Search for the cell housing the specified text and yield its [x, y] center coordinate. 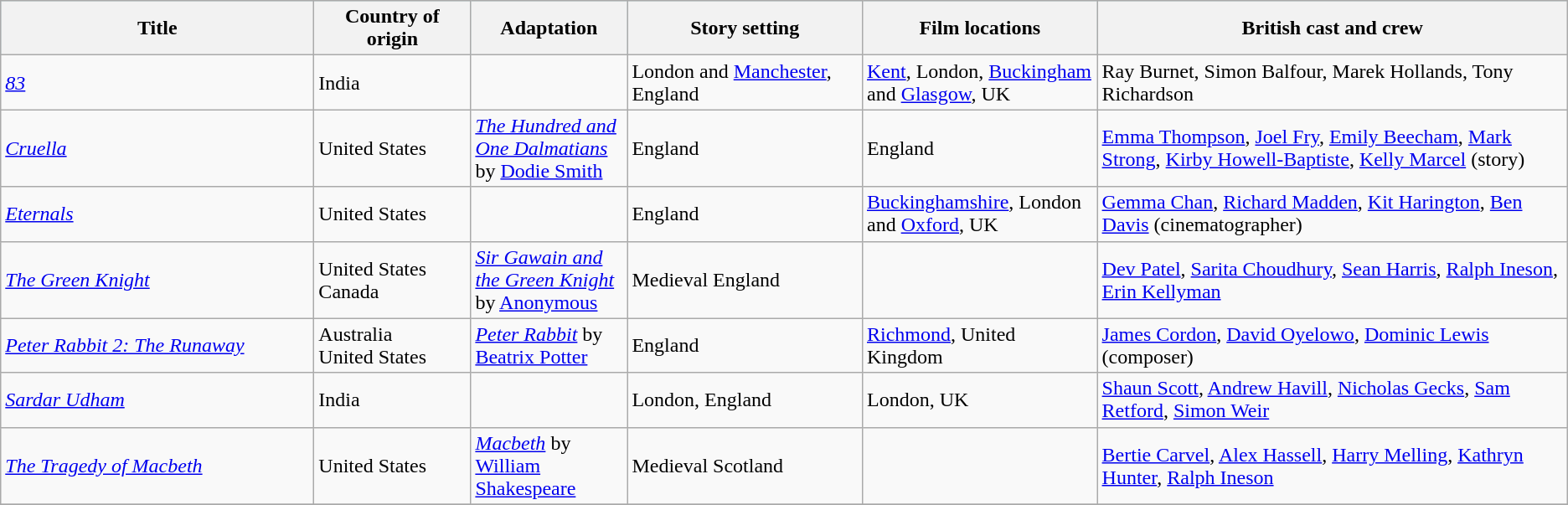
Peter Rabbit 2: The Runaway [157, 345]
The Tragedy of Macbeth [157, 466]
Peter Rabbit by Beatrix Potter [549, 345]
Emma Thompson, Joel Fry, Emily Beecham, Mark Strong, Kirby Howell-Baptiste, Kelly Marcel (story) [1332, 148]
London and Manchester, England [745, 82]
AustraliaUnited States [392, 345]
London, England [745, 400]
83 [157, 82]
Adaptation [549, 28]
London, UK [980, 400]
British cast and crew [1332, 28]
Bertie Carvel, Alex Hassell, Harry Melling, Kathryn Hunter, Ralph Ineson [1332, 466]
Shaun Scott, Andrew Havill, Nicholas Gecks, Sam Retford, Simon Weir [1332, 400]
Medieval Scotland [745, 466]
Gemma Chan, Richard Madden, Kit Harington, Ben Davis (cinematographer) [1332, 214]
Eternals [157, 214]
Buckinghamshire, London and Oxford, UK [980, 214]
Sardar Udham [157, 400]
Dev Patel, Sarita Choudhury, Sean Harris, Ralph Ineson, Erin Kellyman [1332, 280]
Cruella [157, 148]
Kent, London, Buckingham and Glasgow, UK [980, 82]
Story setting [745, 28]
Medieval England [745, 280]
Richmond, United Kingdom [980, 345]
The Hundred and One Dalmatians by Dodie Smith [549, 148]
Country of origin [392, 28]
Ray Burnet, Simon Balfour, Marek Hollands, Tony Richardson [1332, 82]
Macbeth by William Shakespeare [549, 466]
Title [157, 28]
Film locations [980, 28]
James Cordon, David Oyelowo, Dominic Lewis (composer) [1332, 345]
The Green Knight [157, 280]
Sir Gawain and the Green Knight by Anonymous [549, 280]
United StatesCanada [392, 280]
